Search for the cell housing the specified text and yield its [X, Y] center coordinate. 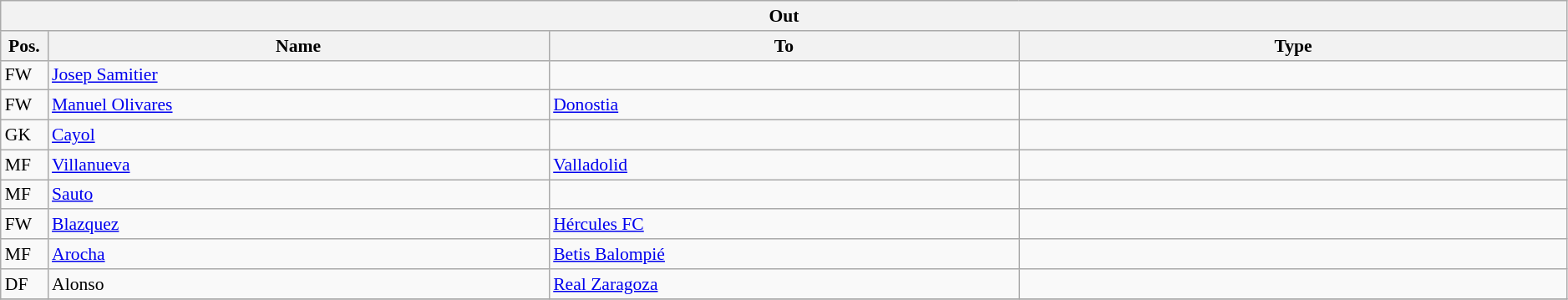
Manuel Olivares [298, 105]
Villanueva [298, 165]
Alonso [298, 284]
Cayol [298, 135]
Type [1293, 46]
Josep Samitier [298, 75]
Pos. [24, 46]
Donostia [784, 105]
Betis Balompié [784, 254]
Name [298, 46]
Sauto [298, 195]
Hércules FC [784, 225]
Arocha [298, 254]
Blazquez [298, 225]
To [784, 46]
Valladolid [784, 165]
Out [784, 16]
GK [24, 135]
DF [24, 284]
Real Zaragoza [784, 284]
